Detect which cell encompasses the target text, then output its (x, y) center coordinate. 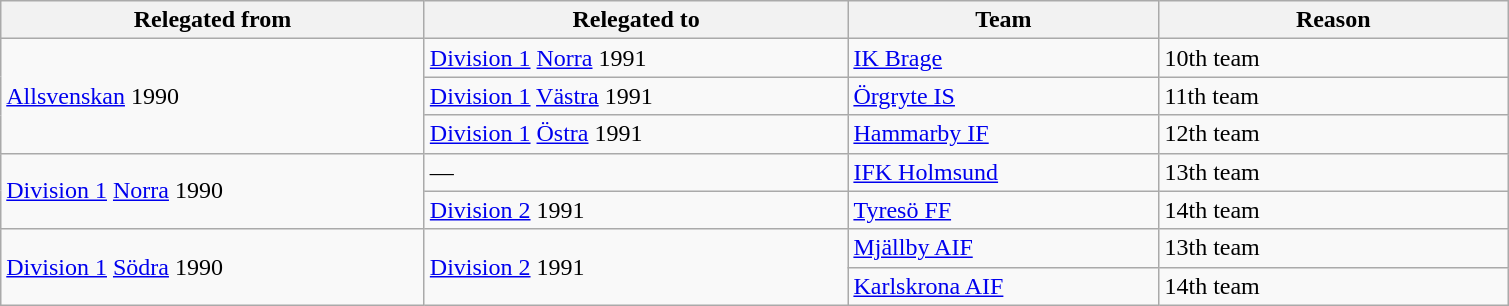
IFK Holmsund (1004, 172)
Division 1 Västra 1991 (636, 96)
11th team (1334, 96)
Reason (1334, 20)
Tyresö FF (1004, 210)
Division 1 Norra 1990 (213, 191)
Karlskrona AIF (1004, 286)
Allsvenskan 1990 (213, 96)
Division 1 Norra 1991 (636, 58)
IK Brage (1004, 58)
— (636, 172)
Division 1 Östra 1991 (636, 134)
Relegated from (213, 20)
12th team (1334, 134)
10th team (1334, 58)
Team (1004, 20)
Örgryte IS (1004, 96)
Division 1 Södra 1990 (213, 267)
Mjällby AIF (1004, 248)
Hammarby IF (1004, 134)
Relegated to (636, 20)
